Determine the (X, Y) coordinate at the center of the cell enclosing the given text.  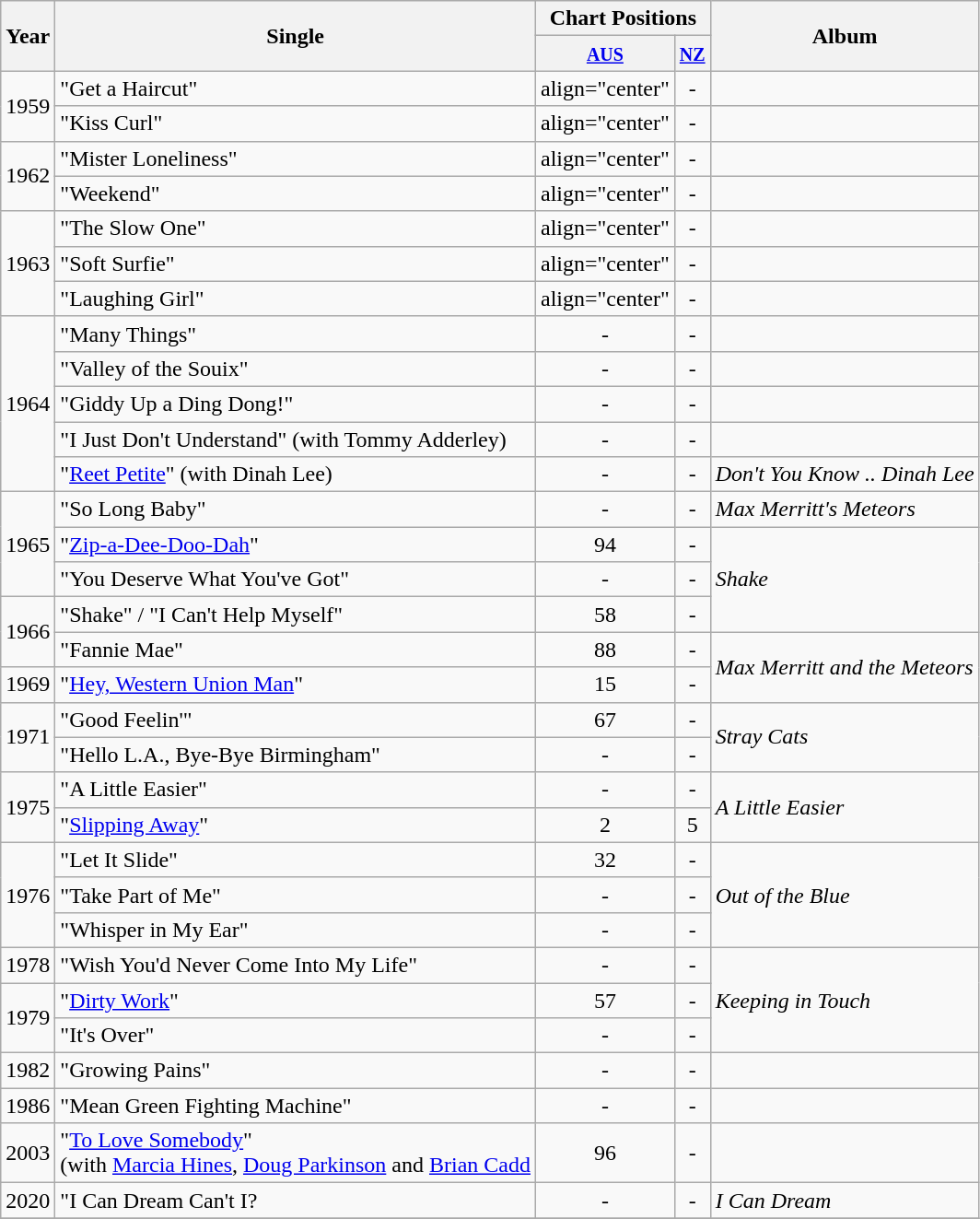
88 (606, 650)
"Take Part of Me" (296, 895)
"Get a Haircut" (296, 88)
1982 (28, 1071)
58 (606, 615)
"Whisper in My Ear" (296, 930)
1976 (28, 895)
2020 (28, 1201)
A Little Easier (845, 807)
"Hey, Western Union Man" (296, 685)
"Growing Pains" (296, 1071)
"Fannie Mae" (296, 650)
1966 (28, 632)
1971 (28, 737)
"You Deserve What You've Got" (296, 580)
1978 (28, 965)
"So Long Baby" (296, 510)
1979 (28, 1017)
Out of the Blue (845, 895)
"Shake" / "I Can't Help Myself" (296, 615)
1969 (28, 685)
"Valley of the Souix" (296, 369)
"Good Feelin'" (296, 720)
67 (606, 720)
Max Merritt and the Meteors (845, 667)
1959 (28, 106)
NZ (693, 53)
Shake (845, 580)
"Giddy Up a Ding Dong!" (296, 404)
"Mean Green Fighting Machine" (296, 1106)
"Reet Petite" (with Dinah Lee) (296, 475)
"Laughing Girl" (296, 299)
AUS (606, 53)
1963 (28, 264)
Don't You Know .. Dinah Lee (845, 475)
"I Can Dream Can't I? (296, 1201)
Chart Positions (624, 18)
Year (28, 36)
5 (693, 825)
"Dirty Work" (296, 1000)
"A Little Easier" (296, 790)
57 (606, 1000)
1962 (28, 176)
2003 (28, 1154)
"I Just Don't Understand" (with Tommy Adderley) (296, 440)
94 (606, 545)
96 (606, 1154)
"Hello L.A., Bye-Bye Birmingham" (296, 755)
Album (845, 36)
15 (606, 685)
1965 (28, 545)
"Let It Slide" (296, 860)
"Kiss Curl" (296, 123)
"The Slow One" (296, 229)
"Wish You'd Never Come Into My Life" (296, 965)
Single (296, 36)
Max Merritt's Meteors (845, 510)
"Many Things" (296, 334)
1964 (28, 404)
32 (606, 860)
"Zip-a-Dee-Doo-Dah" (296, 545)
"It's Over" (296, 1036)
"Weekend" (296, 193)
"Soft Surfie" (296, 264)
1986 (28, 1106)
Keeping in Touch (845, 1000)
Stray Cats (845, 737)
"To Love Somebody" (with Marcia Hines, Doug Parkinson and Brian Cadd (296, 1154)
1975 (28, 807)
"Mister Loneliness" (296, 158)
I Can Dream (845, 1201)
2 (606, 825)
"Slipping Away" (296, 825)
